Extract the [X, Y] coordinate from the center of the cell holding the provided text.  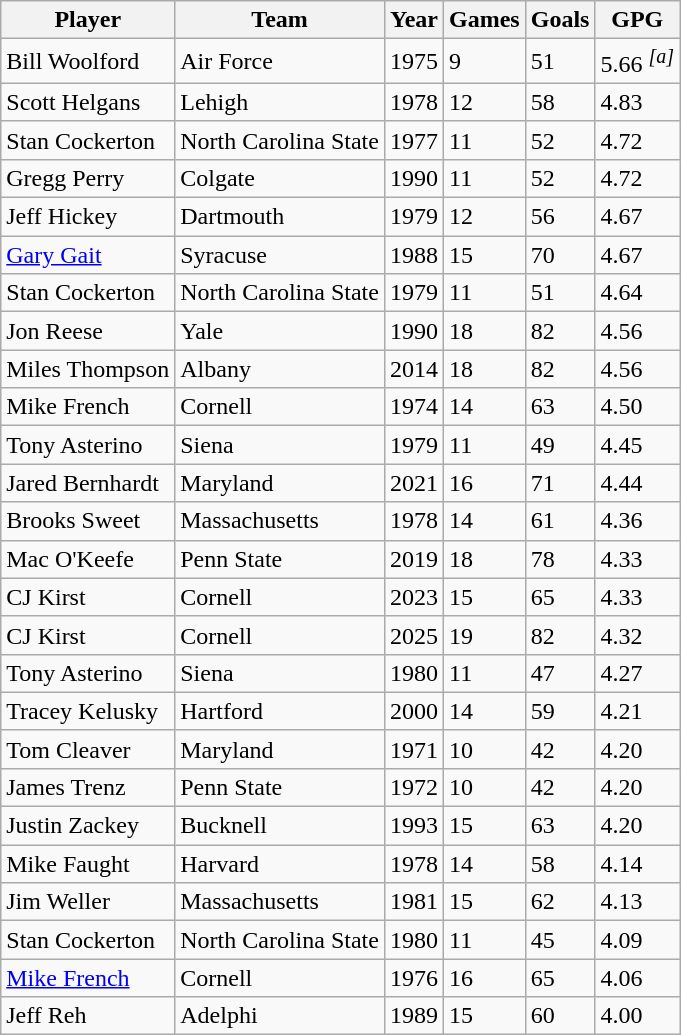
GPG [638, 20]
2019 [414, 559]
Year [414, 20]
45 [560, 940]
Games [484, 20]
Scott Helgans [88, 102]
Yale [280, 331]
2014 [414, 369]
Tracey Kelusky [88, 711]
Gary Gait [88, 255]
5.66 [a] [638, 62]
4.27 [638, 673]
1971 [414, 749]
Lehigh [280, 102]
9 [484, 62]
59 [560, 711]
Air Force [280, 62]
1977 [414, 140]
56 [560, 217]
James Trenz [88, 787]
Adelphi [280, 1016]
Jeff Hickey [88, 217]
Harvard [280, 864]
Syracuse [280, 255]
Tom Cleaver [88, 749]
4.00 [638, 1016]
Team [280, 20]
4.83 [638, 102]
70 [560, 255]
Hartford [280, 711]
2025 [414, 635]
Jeff Reh [88, 1016]
1974 [414, 407]
62 [560, 902]
2021 [414, 483]
49 [560, 445]
4.45 [638, 445]
Goals [560, 20]
4.50 [638, 407]
4.36 [638, 521]
Brooks Sweet [88, 521]
4.32 [638, 635]
Gregg Perry [88, 178]
60 [560, 1016]
Jon Reese [88, 331]
4.09 [638, 940]
Bucknell [280, 826]
1988 [414, 255]
1989 [414, 1016]
1976 [414, 978]
61 [560, 521]
1981 [414, 902]
2023 [414, 597]
Colgate [280, 178]
1975 [414, 62]
Albany [280, 369]
Jared Bernhardt [88, 483]
4.64 [638, 293]
Bill Woolford [88, 62]
4.21 [638, 711]
4.06 [638, 978]
71 [560, 483]
Mac O'Keefe [88, 559]
4.44 [638, 483]
4.13 [638, 902]
47 [560, 673]
4.14 [638, 864]
Player [88, 20]
Mike Faught [88, 864]
78 [560, 559]
Dartmouth [280, 217]
Justin Zackey [88, 826]
Jim Weller [88, 902]
19 [484, 635]
Miles Thompson [88, 369]
1993 [414, 826]
2000 [414, 711]
1972 [414, 787]
